Capture the cell that displays the provided text and extract its (x, y) central coordinate. 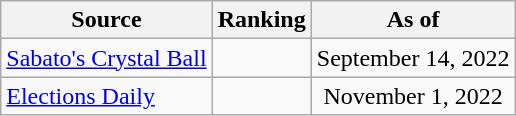
As of (413, 20)
November 1, 2022 (413, 96)
Ranking (262, 20)
Elections Daily (106, 96)
Source (106, 20)
Sabato's Crystal Ball (106, 58)
September 14, 2022 (413, 58)
